From the cell containing the given text, extract its center point as [x, y] coordinate. 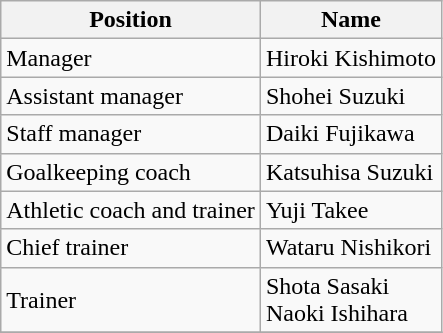
Wataru Nishikori [350, 248]
Athletic coach and trainer [131, 210]
Position [131, 20]
Staff manager [131, 134]
Hiroki Kishimoto [350, 58]
Assistant manager [131, 96]
Shota Sasaki Naoki Ishihara [350, 300]
Trainer [131, 300]
Shohei Suzuki [350, 96]
Chief trainer [131, 248]
Goalkeeping coach [131, 172]
Katsuhisa Suzuki [350, 172]
Yuji Takee [350, 210]
Daiki Fujikawa [350, 134]
Manager [131, 58]
Name [350, 20]
